For the text-containing cell, return its midpoint in (x, y) coordinate format. 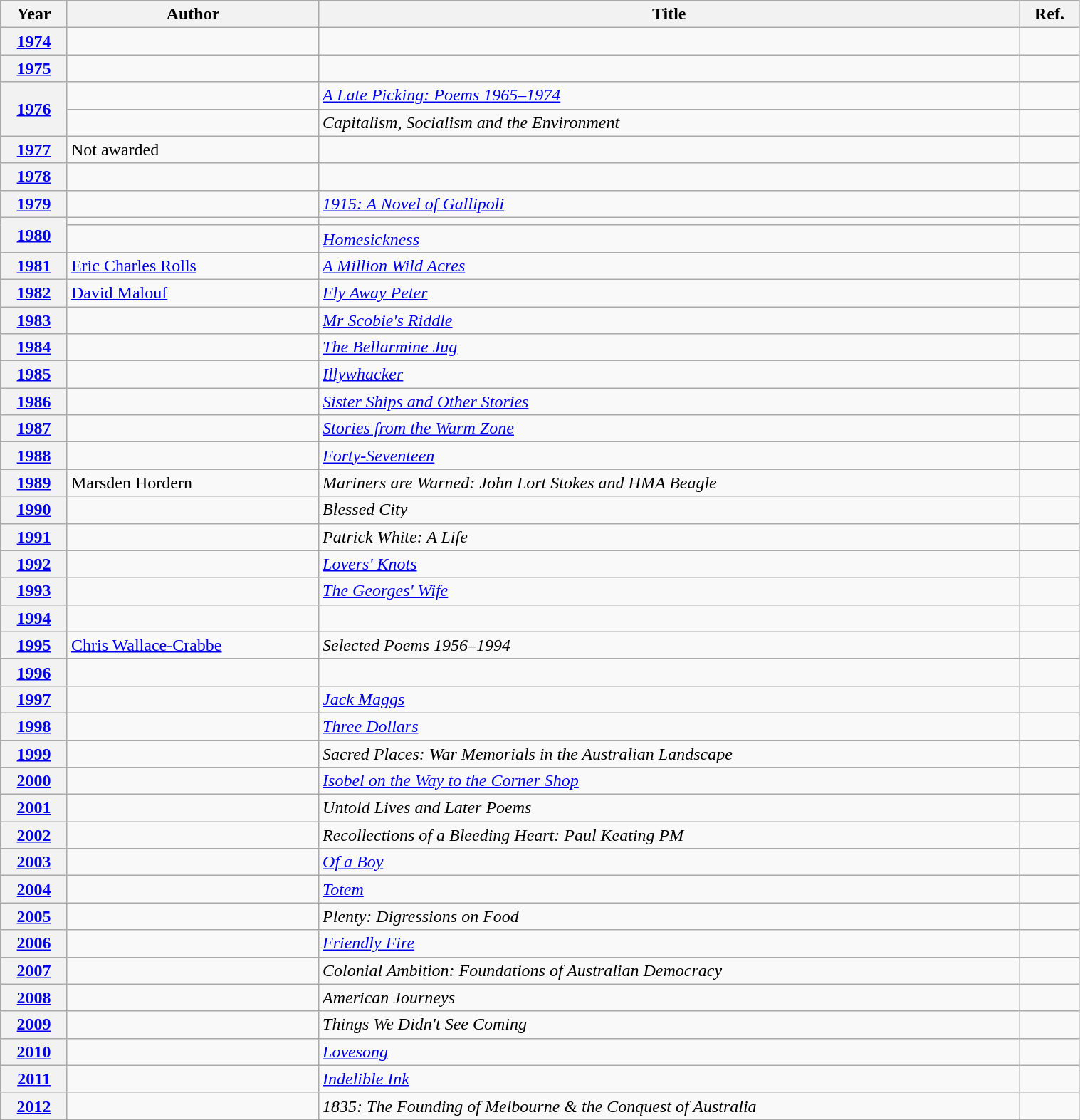
1993 (34, 591)
Mr Scobie's Riddle (669, 320)
2010 (34, 1052)
1990 (34, 510)
Plenty: Digressions on Food (669, 916)
Of a Boy (669, 862)
1991 (34, 537)
1985 (34, 375)
The Georges' Wife (669, 591)
2004 (34, 889)
1980 (34, 235)
1995 (34, 645)
Homesickness (669, 239)
Author (192, 14)
Totem (669, 889)
1974 (34, 41)
1999 (34, 754)
1988 (34, 456)
2000 (34, 781)
1992 (34, 564)
Untold Lives and Later Poems (669, 808)
Fly Away Peter (669, 293)
1987 (34, 429)
Illywhacker (669, 375)
2011 (34, 1079)
Blessed City (669, 510)
Sacred Places: War Memorials in the Australian Landscape (669, 754)
Stories from the Warm Zone (669, 429)
Year (34, 14)
2008 (34, 998)
Selected Poems 1956–1994 (669, 645)
Sister Ships and Other Stories (669, 402)
Things We Didn't See Coming (669, 1025)
A Million Wild Acres (669, 266)
Lovers' Knots (669, 564)
1984 (34, 347)
1975 (34, 68)
1998 (34, 726)
2009 (34, 1025)
Eric Charles Rolls (192, 266)
Forty-Seventeen (669, 456)
1976 (34, 109)
The Bellarmine Jug (669, 347)
2012 (34, 1106)
2003 (34, 862)
1981 (34, 266)
David Malouf (192, 293)
2001 (34, 808)
Lovesong (669, 1052)
Mariners are Warned: John Lort Stokes and HMA Beagle (669, 483)
Chris Wallace-Crabbe (192, 645)
Title (669, 14)
1983 (34, 320)
Patrick White: A Life (669, 537)
1994 (34, 618)
1989 (34, 483)
Colonial Ambition: Foundations of Australian Democracy (669, 970)
2006 (34, 943)
1996 (34, 672)
1997 (34, 699)
2007 (34, 970)
2005 (34, 916)
1977 (34, 150)
Capitalism, Socialism and the Environment (669, 122)
1982 (34, 293)
1915: A Novel of Gallipoli (669, 204)
Marsden Hordern (192, 483)
A Late Picking: Poems 1965–1974 (669, 95)
Indelible Ink (669, 1079)
Recollections of a Bleeding Heart: Paul Keating PM (669, 835)
American Journeys (669, 998)
Jack Maggs (669, 699)
Ref. (1049, 14)
Not awarded (192, 150)
Isobel on the Way to the Corner Shop (669, 781)
1835: The Founding of Melbourne & the Conquest of Australia (669, 1106)
2002 (34, 835)
1986 (34, 402)
Three Dollars (669, 726)
1979 (34, 204)
Friendly Fire (669, 943)
1978 (34, 177)
